Identify which cell holds the provided text, then report its (x, y) central coordinate. 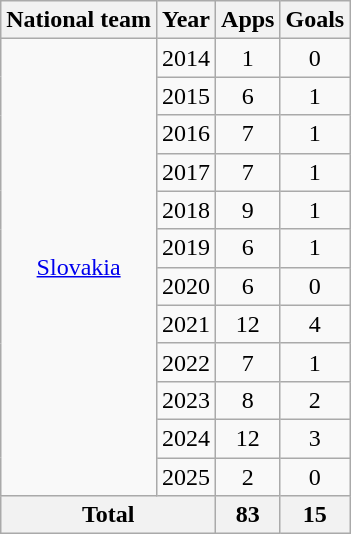
4 (315, 324)
Total (108, 515)
15 (315, 515)
2021 (186, 324)
2025 (186, 477)
2015 (186, 96)
2017 (186, 172)
Slovakia (79, 268)
2023 (186, 400)
Apps (248, 20)
83 (248, 515)
2020 (186, 286)
2024 (186, 438)
2016 (186, 134)
Goals (315, 20)
3 (315, 438)
2019 (186, 248)
8 (248, 400)
Year (186, 20)
2022 (186, 362)
2014 (186, 58)
9 (248, 210)
National team (79, 20)
2018 (186, 210)
